Provide the [X, Y] coordinate of the cell's center where the given text is located.  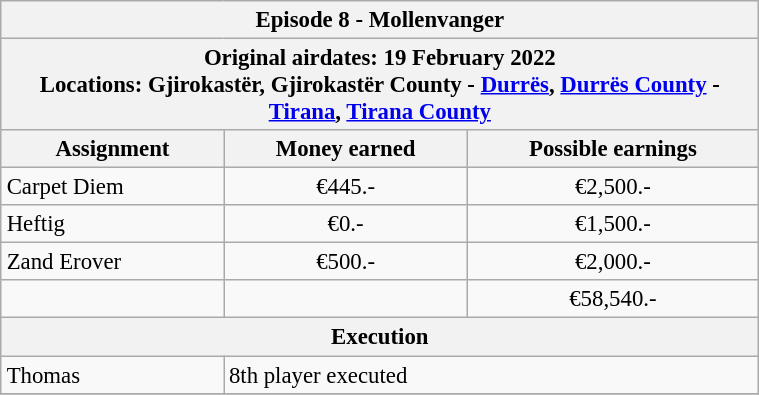
Carpet Diem [112, 187]
Heftig [112, 224]
Possible earnings [614, 149]
€445.- [346, 187]
€1,500.- [614, 224]
Execution [380, 337]
€500.- [346, 262]
Original airdates: 19 February 2022Locations: Gjirokastër, Gjirokastër County - Durrës, Durrës County - Tirana, Tirana County [380, 84]
Money earned [346, 149]
Assignment [112, 149]
8th player executed [492, 375]
Zand Erover [112, 262]
Thomas [112, 375]
€58,540.- [614, 299]
€2,500.- [614, 187]
€2,000.- [614, 262]
Episode 8 - Mollenvanger [380, 20]
€0.- [346, 224]
